Identify which cell holds the provided text, then report its [X, Y] central coordinate. 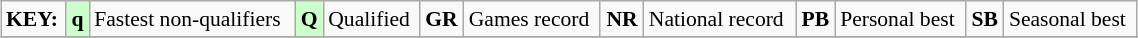
Personal best [900, 19]
Seasonal best [1070, 19]
National record [720, 19]
GR [442, 19]
q [78, 19]
PB [816, 19]
Q [309, 19]
KEY: [34, 19]
Fastest non-qualifiers [192, 19]
NR [622, 19]
Games record [532, 19]
Qualified [371, 19]
SB [985, 19]
